Search for the cell housing the specified text and yield its (x, y) center coordinate. 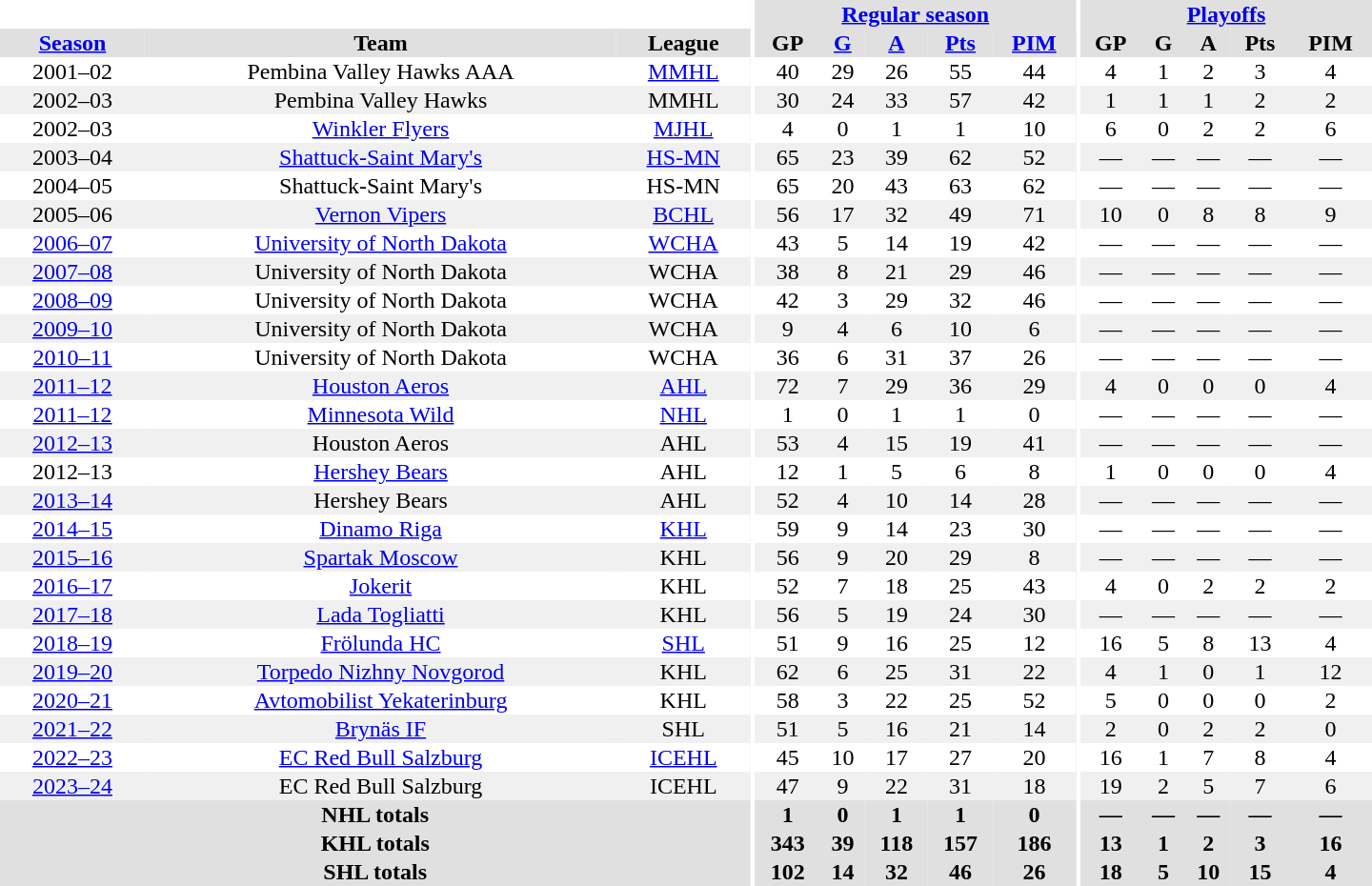
57 (960, 100)
72 (788, 386)
BCHL (683, 214)
49 (960, 214)
2023–24 (72, 786)
Torpedo Nizhny Novgorod (381, 672)
Team (381, 43)
Pembina Valley Hawks (381, 100)
2013–14 (72, 500)
Avtomobilist Yekaterinburg (381, 700)
71 (1035, 214)
Season (72, 43)
Playoffs (1226, 14)
SHL totals (375, 872)
2004–05 (72, 186)
157 (960, 843)
2001–02 (72, 71)
45 (788, 757)
2008–09 (72, 300)
Lada Togliatti (381, 614)
2021–22 (72, 729)
Pembina Valley Hawks AAA (381, 71)
2019–20 (72, 672)
118 (897, 843)
102 (788, 872)
2005–06 (72, 214)
2016–17 (72, 586)
2007–08 (72, 272)
Brynäs IF (381, 729)
343 (788, 843)
2014–15 (72, 529)
Minnesota Wild (381, 414)
63 (960, 186)
27 (960, 757)
38 (788, 272)
37 (960, 357)
47 (788, 786)
2018–19 (72, 643)
2020–21 (72, 700)
NHL (683, 414)
Dinamo Riga (381, 529)
Frölunda HC (381, 643)
53 (788, 443)
KHL totals (375, 843)
2010–11 (72, 357)
55 (960, 71)
41 (1035, 443)
League (683, 43)
2015–16 (72, 557)
58 (788, 700)
2003–04 (72, 157)
MJHL (683, 129)
Winkler Flyers (381, 129)
2006–07 (72, 243)
2022–23 (72, 757)
33 (897, 100)
28 (1035, 500)
40 (788, 71)
186 (1035, 843)
59 (788, 529)
Regular season (916, 14)
2017–18 (72, 614)
Jokerit (381, 586)
NHL totals (375, 815)
2009–10 (72, 329)
Spartak Moscow (381, 557)
Vernon Vipers (381, 214)
44 (1035, 71)
